Determine the [X, Y] coordinate at the center of the cell enclosing the given text.  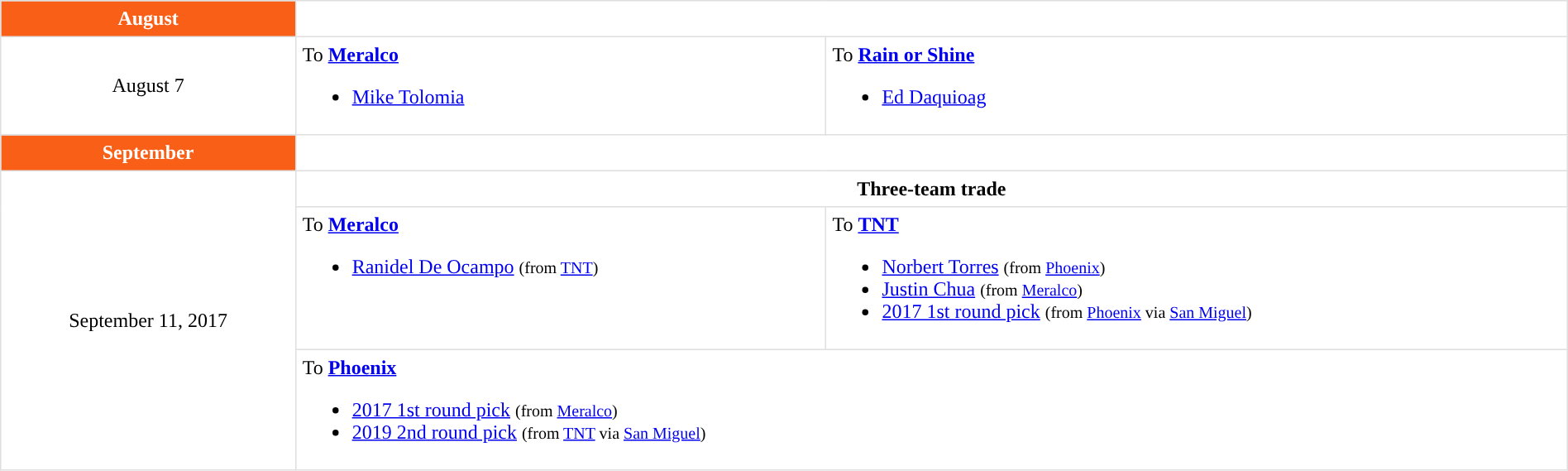
To MeralcoMike Tolomia [561, 85]
August 7 [149, 85]
September 11, 2017 [149, 320]
To MeralcoRanidel De Ocampo (from TNT) [561, 278]
August [149, 19]
To Phoenix2017 1st round pick (from Meralco)2019 2nd round pick (from TNT via San Miguel) [931, 410]
To Rain or ShineEd Daquioag [1196, 85]
To TNTNorbert Torres (from Phoenix)Justin Chua (from Meralco)2017 1st round pick (from Phoenix via San Miguel) [1196, 278]
September [149, 153]
Three-team trade [931, 189]
